Find where the given text appears and provide that cell's center as [X, Y] coordinate. 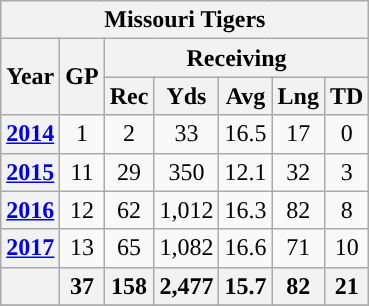
62 [129, 210]
2014 [30, 134]
1,082 [186, 248]
29 [129, 172]
2 [129, 134]
32 [298, 172]
21 [346, 286]
Receiving [236, 58]
1,012 [186, 210]
71 [298, 248]
16.3 [246, 210]
158 [129, 286]
12.1 [246, 172]
15.7 [246, 286]
TD [346, 96]
350 [186, 172]
0 [346, 134]
2,477 [186, 286]
Year [30, 77]
65 [129, 248]
10 [346, 248]
Missouri Tigers [185, 20]
33 [186, 134]
16.6 [246, 248]
11 [82, 172]
2017 [30, 248]
2016 [30, 210]
16.5 [246, 134]
37 [82, 286]
Avg [246, 96]
3 [346, 172]
2015 [30, 172]
17 [298, 134]
12 [82, 210]
13 [82, 248]
GP [82, 77]
Yds [186, 96]
Lng [298, 96]
1 [82, 134]
8 [346, 210]
Rec [129, 96]
